Detect which cell encompasses the target text, then output its (x, y) center coordinate. 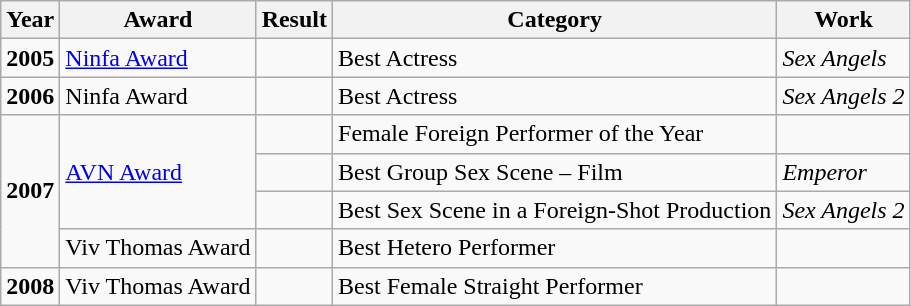
Emperor (844, 172)
Best Sex Scene in a Foreign-Shot Production (555, 210)
2005 (30, 58)
2007 (30, 191)
2006 (30, 96)
Year (30, 20)
Sex Angels (844, 58)
2008 (30, 286)
Category (555, 20)
Award (158, 20)
Best Hetero Performer (555, 248)
AVN Award (158, 172)
Best Female Straight Performer (555, 286)
Result (294, 20)
Female Foreign Performer of the Year (555, 134)
Work (844, 20)
Best Group Sex Scene – Film (555, 172)
